For the text-containing cell, return its midpoint in [X, Y] coordinate format. 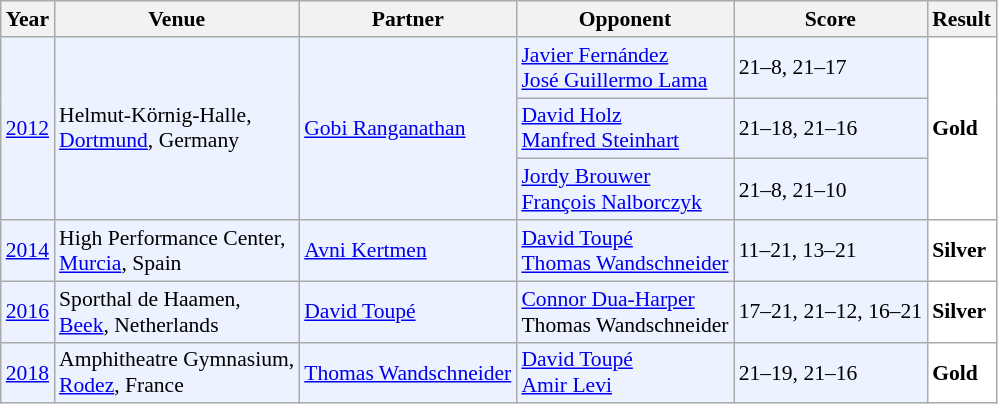
2016 [28, 312]
21–18, 21–16 [831, 128]
Opponent [624, 19]
Avni Kertmen [408, 250]
Javier Fernández José Guillermo Lama [624, 68]
Jordy Brouwer François Nalborczyk [624, 190]
2012 [28, 128]
21–8, 21–10 [831, 190]
2014 [28, 250]
Helmut-Körnig-Halle,Dortmund, Germany [176, 128]
Partner [408, 19]
David Toupé Thomas Wandschneider [624, 250]
Sporthal de Haamen,Beek, Netherlands [176, 312]
David Toupé [408, 312]
21–8, 21–17 [831, 68]
11–21, 13–21 [831, 250]
David Holz Manfred Steinhart [624, 128]
Result [962, 19]
Year [28, 19]
2018 [28, 372]
17–21, 21–12, 16–21 [831, 312]
Connor Dua-Harper Thomas Wandschneider [624, 312]
Score [831, 19]
Thomas Wandschneider [408, 372]
Amphitheatre Gymnasium,Rodez, France [176, 372]
Venue [176, 19]
David Toupé Amir Levi [624, 372]
21–19, 21–16 [831, 372]
High Performance Center,Murcia, Spain [176, 250]
Gobi Ranganathan [408, 128]
